Locate the cell with the specified text and output its (X, Y) center coordinate. 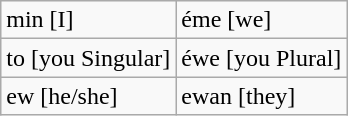
min [I] (88, 20)
to [you Singular] (88, 58)
éwe [you Plural] (262, 58)
éme [we] (262, 20)
ewan [they] (262, 96)
ew [he/she] (88, 96)
